Output the [x, y] coordinate of the center of the cell containing the given text.  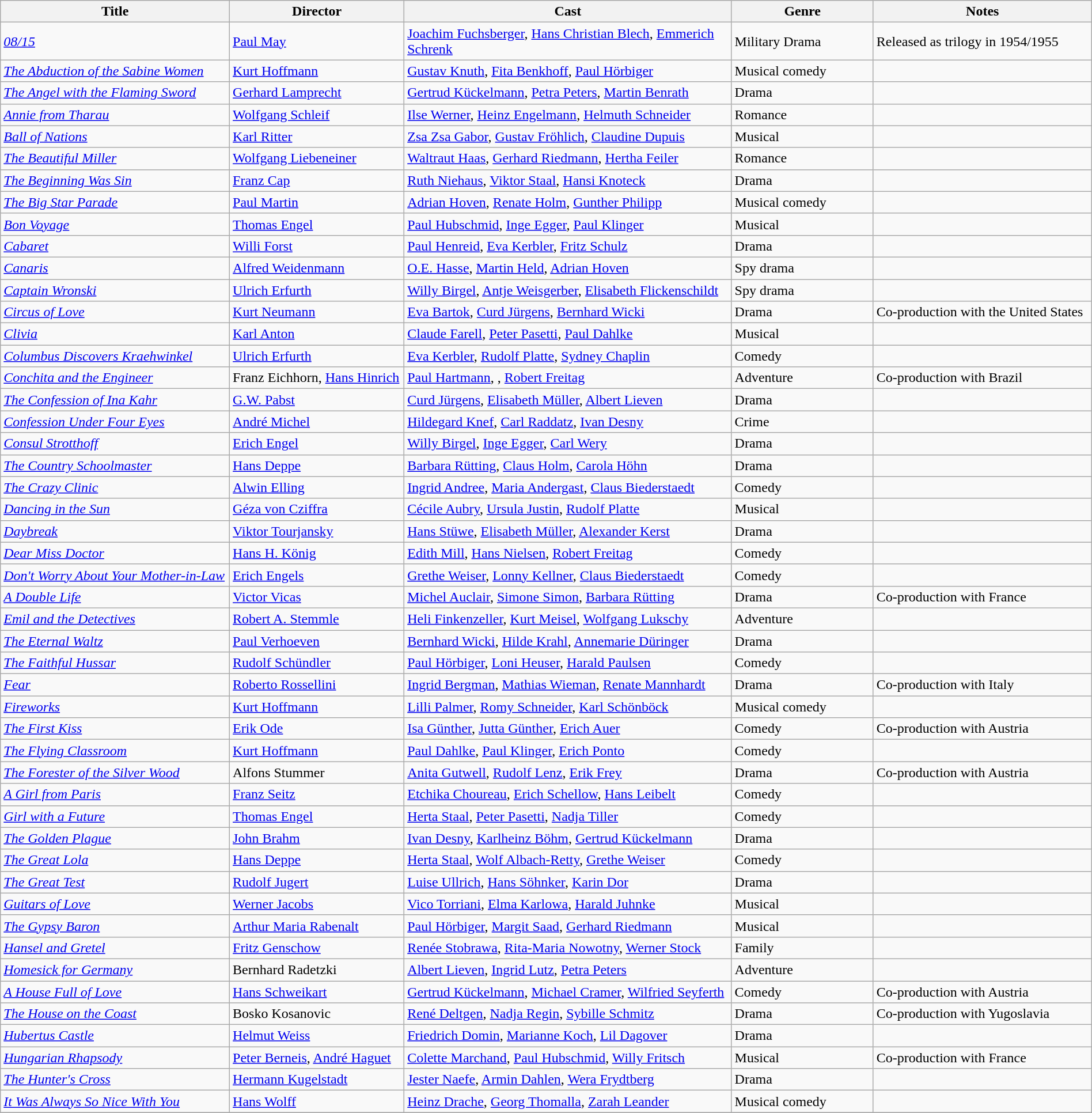
Paul Hörbiger, Loni Heuser, Harald Paulsen [568, 663]
The Faithful Hussar [115, 663]
Joachim Fuchsberger, Hans Christian Blech, Emmerich Schrenk [568, 41]
Gertrud Kückelmann, Petra Peters, Martin Benrath [568, 93]
Dancing in the Sun [115, 509]
Director [317, 12]
Paul Henreid, Eva Kerbler, Fritz Schulz [568, 246]
Heinz Drache, Georg Thomalla, Zarah Leander [568, 1101]
Géza von Cziffra [317, 509]
Bernhard Wicki, Hilde Krahl, Annemarie Düringer [568, 641]
Barbara Rütting, Claus Holm, Carola Höhn [568, 465]
The First Kiss [115, 729]
Arthur Maria Rabenalt [317, 926]
Renée Stobrawa, Rita-Maria Nowotny, Werner Stock [568, 948]
Don't Worry About Your Mother-in-Law [115, 575]
Paul Martin [317, 202]
Etchika Choureau, Erich Schellow, Hans Leibelt [568, 794]
Hildegard Knef, Carl Raddatz, Ivan Desny [568, 422]
Michel Auclair, Simone Simon, Barbara Rütting [568, 597]
The Confession of Ina Kahr [115, 400]
Bosko Kosanovic [317, 1014]
Co-production with the United States [983, 312]
Colette Marchand, Paul Hubschmid, Willy Fritsch [568, 1058]
Waltraut Haas, Gerhard Riedmann, Hertha Feiler [568, 158]
John Brahm [317, 838]
Notes [983, 12]
Erich Engels [317, 575]
Ruth Niehaus, Viktor Staal, Hansi Knoteck [568, 180]
Albert Lieven, Ingrid Lutz, Petra Peters [568, 970]
Edith Mill, Hans Nielsen, Robert Freitag [568, 553]
Cabaret [115, 246]
Gustav Knuth, Fita Benkhoff, Paul Hörbiger [568, 71]
The Crazy Clinic [115, 487]
Roberto Rossellini [317, 685]
Cécile Aubry, Ursula Justin, Rudolf Platte [568, 509]
Title [115, 12]
Franz Seitz [317, 794]
Co-production with Italy [983, 685]
Adrian Hoven, Renate Holm, Gunther Philipp [568, 202]
The Great Test [115, 882]
Hungarian Rhapsody [115, 1058]
Paul Hartmann, , Robert Freitag [568, 378]
Annie from Tharau [115, 115]
Co-production with Brazil [983, 378]
Franz Cap [317, 180]
Franz Eichhorn, Hans Hinrich [317, 378]
Captain Wronski [115, 290]
Girl with a Future [115, 816]
Hans Stüwe, Elisabeth Müller, Alexander Kerst [568, 531]
Fear [115, 685]
Hans Schweikart [317, 991]
The Abduction of the Sabine Women [115, 71]
Eva Kerbler, Rudolf Platte, Sydney Chaplin [568, 356]
The Flying Classroom [115, 751]
Werner Jacobs [317, 904]
Alfred Weidenmann [317, 268]
Military Drama [802, 41]
Hans H. König [317, 553]
Columbus Discovers Kraehwinkel [115, 356]
Gertrud Kückelmann, Michael Cramer, Wilfried Seyferth [568, 991]
Confession Under Four Eyes [115, 422]
A Girl from Paris [115, 794]
Helmut Weiss [317, 1036]
Crime [802, 422]
Zsa Zsa Gabor, Gustav Fröhlich, Claudine Dupuis [568, 137]
Herta Staal, Wolf Albach-Retty, Grethe Weiser [568, 860]
The Country Schoolmaster [115, 465]
Wolfgang Liebeneiner [317, 158]
Ingrid Bergman, Mathias Wieman, Renate Mannhardt [568, 685]
The Angel with the Flaming Sword [115, 93]
The Forester of the Silver Wood [115, 773]
Hans Wolff [317, 1101]
Hubertus Castle [115, 1036]
Co-production with Yugoslavia [983, 1014]
Peter Berneis, André Haguet [317, 1058]
Willy Birgel, Inge Egger, Carl Wery [568, 444]
Paul May [317, 41]
Rudolf Jugert [317, 882]
Lilli Palmer, Romy Schneider, Karl Schönböck [568, 707]
Family [802, 948]
Gerhard Lamprecht [317, 93]
Paul Dahlke, Paul Klinger, Erich Ponto [568, 751]
Homesick for Germany [115, 970]
It Was Always So Nice With You [115, 1101]
Conchita and the Engineer [115, 378]
Dear Miss Doctor [115, 553]
Ball of Nations [115, 137]
Isa Günther, Jutta Günther, Erich Auer [568, 729]
Alwin Elling [317, 487]
Friedrich Domin, Marianne Koch, Lil Dagover [568, 1036]
Paul Verhoeven [317, 641]
Fireworks [115, 707]
Paul Hubschmid, Inge Egger, Paul Klinger [568, 224]
Alfons Stummer [317, 773]
Emil and the Detectives [115, 619]
Rudolf Schündler [317, 663]
Willi Forst [317, 246]
O.E. Hasse, Martin Held, Adrian Hoven [568, 268]
Ilse Werner, Heinz Engelmann, Helmuth Schneider [568, 115]
André Michel [317, 422]
Consul Strotthoff [115, 444]
Circus of Love [115, 312]
Victor Vicas [317, 597]
Eva Bartok, Curd Jürgens, Bernhard Wicki [568, 312]
Hansel and Gretel [115, 948]
Paul Hörbiger, Margit Saad, Gerhard Riedmann [568, 926]
René Deltgen, Nadja Regin, Sybille Schmitz [568, 1014]
The Golden Plague [115, 838]
Anita Gutwell, Rudolf Lenz, Erik Frey [568, 773]
Wolfgang Schleif [317, 115]
Guitars of Love [115, 904]
Herta Staal, Peter Pasetti, Nadja Tiller [568, 816]
Ingrid Andree, Maria Andergast, Claus Biederstaedt [568, 487]
The Great Lola [115, 860]
08/15 [115, 41]
Karl Anton [317, 334]
Jester Naefe, Armin Dahlen, Wera Frydtberg [568, 1080]
The Big Star Parade [115, 202]
Bon Voyage [115, 224]
The Eternal Waltz [115, 641]
Erik Ode [317, 729]
Ivan Desny, Karlheinz Böhm, Gertrud Kückelmann [568, 838]
The Beginning Was Sin [115, 180]
Released as trilogy in 1954/1955 [983, 41]
A Double Life [115, 597]
Clivia [115, 334]
Luise Ullrich, Hans Söhnker, Karin Dor [568, 882]
Grethe Weiser, Lonny Kellner, Claus Biederstaedt [568, 575]
Erich Engel [317, 444]
Cast [568, 12]
Kurt Neumann [317, 312]
Karl Ritter [317, 137]
Bernhard Radetzki [317, 970]
Vico Torriani, Elma Karlowa, Harald Juhnke [568, 904]
Daybreak [115, 531]
Viktor Tourjansky [317, 531]
Canaris [115, 268]
G.W. Pabst [317, 400]
The Hunter's Cross [115, 1080]
The House on the Coast [115, 1014]
Curd Jürgens, Elisabeth Müller, Albert Lieven [568, 400]
Hermann Kugelstadt [317, 1080]
Heli Finkenzeller, Kurt Meisel, Wolfgang Lukschy [568, 619]
The Gypsy Baron [115, 926]
Fritz Genschow [317, 948]
A House Full of Love [115, 991]
The Beautiful Miller [115, 158]
Claude Farell, Peter Pasetti, Paul Dahlke [568, 334]
Robert A. Stemmle [317, 619]
Genre [802, 12]
Willy Birgel, Antje Weisgerber, Elisabeth Flickenschildt [568, 290]
